Pinpoint the cell where the given text exists, returning its (x, y) midpoint coordinate. 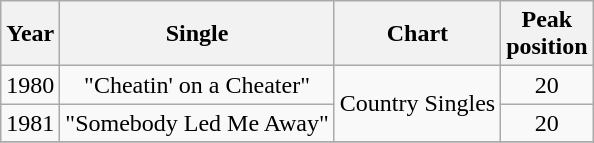
1981 (30, 123)
Peakposition (547, 34)
Single (197, 34)
"Somebody Led Me Away" (197, 123)
"Cheatin' on a Cheater" (197, 85)
Chart (417, 34)
1980 (30, 85)
Year (30, 34)
Country Singles (417, 104)
